Output the (x, y) coordinate of the center of the cell containing the given text.  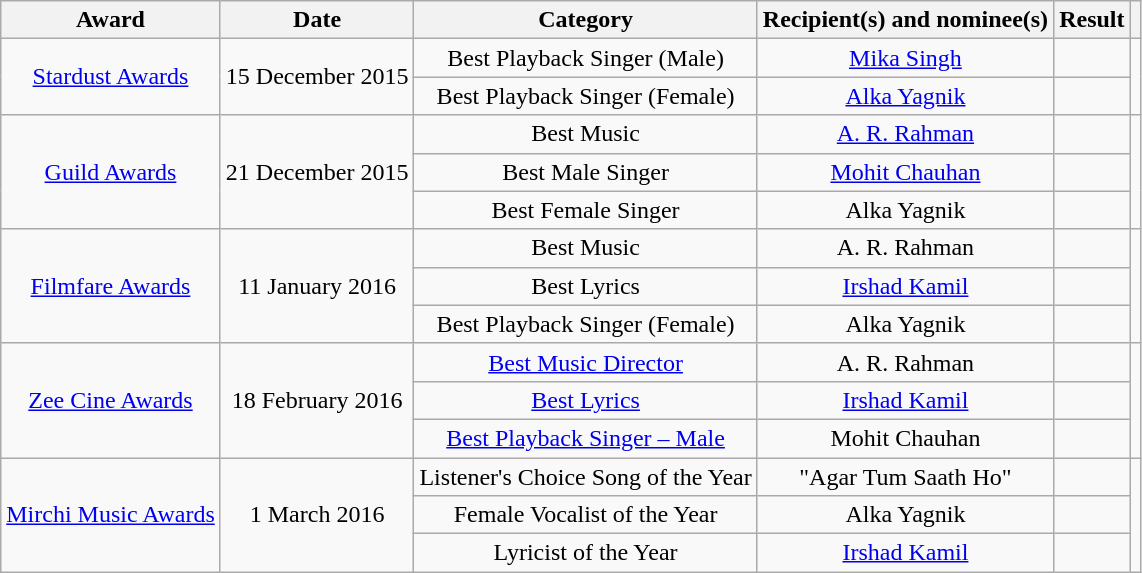
11 January 2016 (317, 286)
Zee Cine Awards (111, 400)
Guild Awards (111, 172)
Mirchi Music Awards (111, 515)
Listener's Choice Song of the Year (586, 477)
18 February 2016 (317, 400)
Lyricist of the Year (586, 553)
Filmfare Awards (111, 286)
1 March 2016 (317, 515)
Best Music Director (586, 362)
Result (1092, 20)
Recipient(s) and nominee(s) (905, 20)
Category (586, 20)
Best Female Singer (586, 210)
Stardust Awards (111, 77)
Date (317, 20)
Award (111, 20)
Mika Singh (905, 58)
"Agar Tum Saath Ho" (905, 477)
21 December 2015 (317, 172)
Best Playback Singer (Male) (586, 58)
15 December 2015 (317, 77)
Best Playback Singer – Male (586, 438)
Female Vocalist of the Year (586, 515)
Best Male Singer (586, 172)
